For the text-containing cell, return its midpoint in [X, Y] coordinate format. 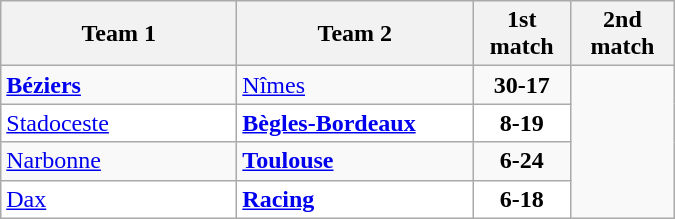
8-19 [522, 123]
Racing [355, 199]
Dax [119, 199]
Narbonne [119, 161]
1st match [522, 34]
30-17 [522, 85]
Toulouse [355, 161]
Team 1 [119, 34]
Bègles-Bordeaux [355, 123]
Nîmes [355, 85]
6-24 [522, 161]
Béziers [119, 85]
Stadoceste [119, 123]
Team 2 [355, 34]
6-18 [522, 199]
2nd match [623, 34]
